Output the (x, y) coordinate of the center of the cell containing the given text.  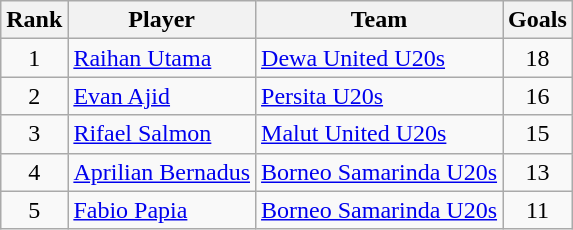
16 (538, 96)
Persita U20s (380, 96)
Goals (538, 20)
Aprilian Bernadus (162, 172)
5 (34, 210)
Rank (34, 20)
Malut United U20s (380, 134)
13 (538, 172)
11 (538, 210)
Evan Ajid (162, 96)
1 (34, 58)
2 (34, 96)
18 (538, 58)
Raihan Utama (162, 58)
Player (162, 20)
Dewa United U20s (380, 58)
Rifael Salmon (162, 134)
3 (34, 134)
Team (380, 20)
4 (34, 172)
Fabio Papia (162, 210)
15 (538, 134)
